Locate the cell with the specified text and output its (x, y) center coordinate. 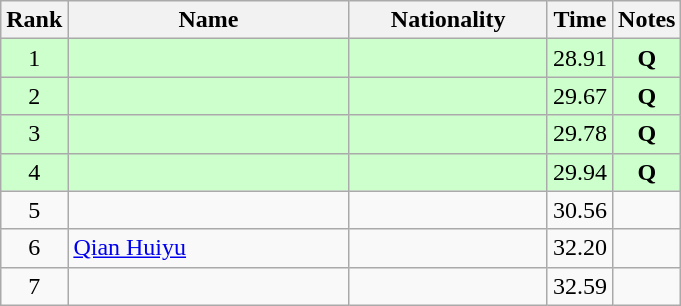
29.94 (580, 172)
2 (34, 96)
Name (208, 20)
3 (34, 134)
Time (580, 20)
28.91 (580, 58)
Qian Huiyu (208, 248)
29.67 (580, 96)
7 (34, 286)
4 (34, 172)
1 (34, 58)
5 (34, 210)
Rank (34, 20)
29.78 (580, 134)
6 (34, 248)
30.56 (580, 210)
32.20 (580, 248)
32.59 (580, 286)
Notes (647, 20)
Nationality (448, 20)
